Detect which cell encompasses the target text, then output its (x, y) center coordinate. 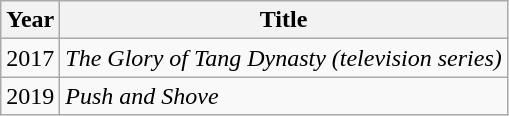
2019 (30, 96)
Year (30, 20)
The Glory of Tang Dynasty (television series) (284, 58)
Title (284, 20)
Push and Shove (284, 96)
2017 (30, 58)
